Identify which cell holds the provided text, then report its [X, Y] central coordinate. 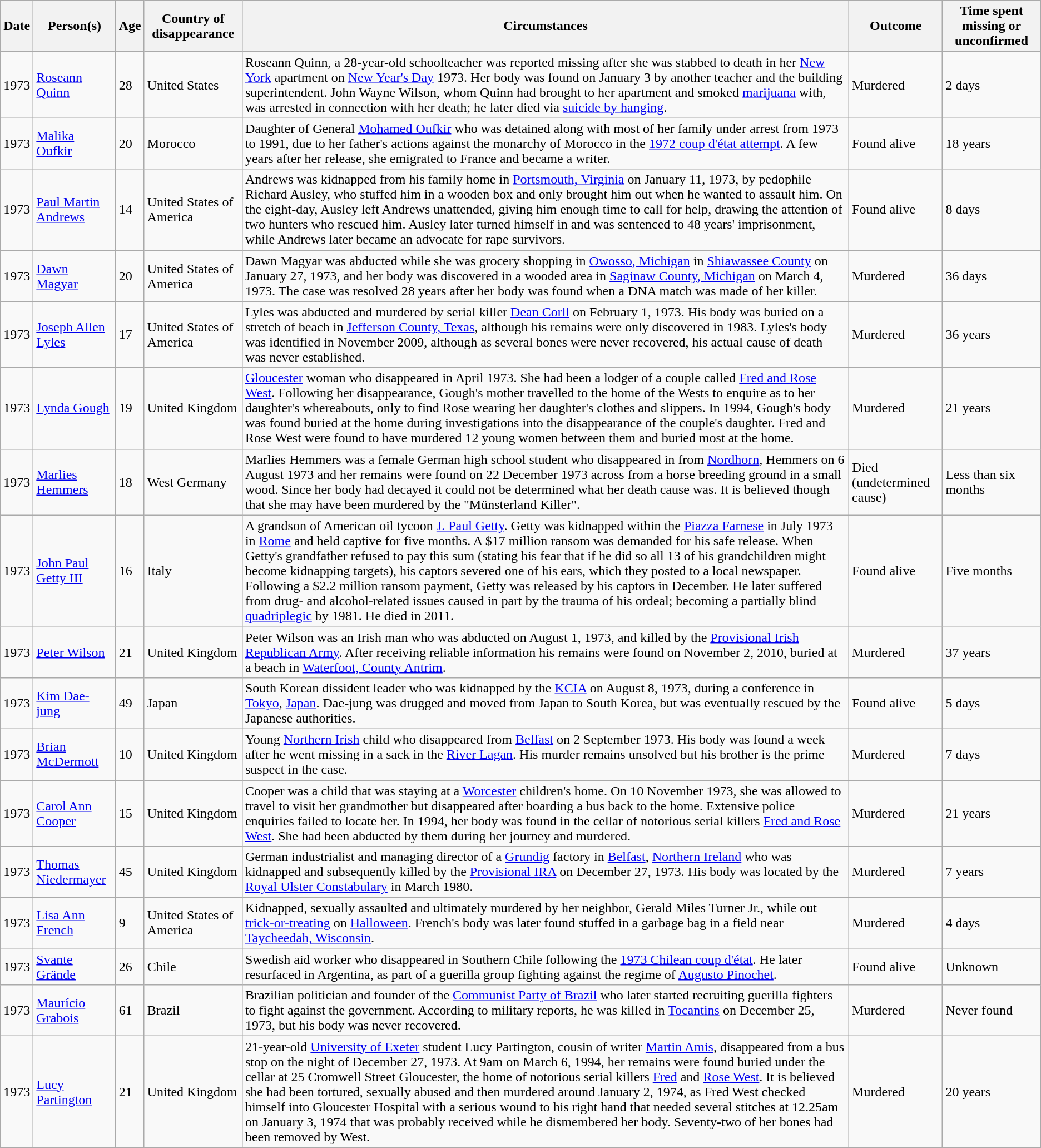
18 [130, 482]
Circumstances [545, 26]
Marlies Hemmers [75, 482]
61 [130, 1011]
Paul Martin Andrews [75, 210]
8 days [992, 210]
Never found [992, 1011]
Malika Oufkir [75, 143]
4 days [992, 923]
Brian McDermott [75, 754]
Carol Ann Cooper [75, 813]
Person(s) [75, 26]
Died (undetermined cause) [896, 482]
Italy [193, 571]
Outcome [896, 26]
John Paul Getty III [75, 571]
Lucy Partington [75, 1092]
West Germany [193, 482]
20 years [992, 1092]
Chile [193, 967]
9 [130, 923]
Joseph Allen Lyles [75, 335]
Age [130, 26]
Japan [193, 703]
Morocco [193, 143]
Unknown [992, 967]
7 years [992, 872]
Lynda Gough [75, 408]
49 [130, 703]
26 [130, 967]
18 years [992, 143]
Roseann Quinn [75, 85]
5 days [992, 703]
Dawn Magyar [75, 276]
Date [17, 26]
14 [130, 210]
Five months [992, 571]
Time spent missing or unconfirmed [992, 26]
37 years [992, 652]
Lisa Ann French [75, 923]
Svante Grände [75, 967]
36 years [992, 335]
Kim Dae-jung [75, 703]
Brazil [193, 1011]
Thomas Niedermayer [75, 872]
19 [130, 408]
2 days [992, 85]
10 [130, 754]
Maurício Grabois [75, 1011]
45 [130, 872]
36 days [992, 276]
Peter Wilson [75, 652]
17 [130, 335]
Less than six months [992, 482]
Country of disappearance [193, 26]
United States [193, 85]
7 days [992, 754]
15 [130, 813]
28 [130, 85]
16 [130, 571]
